Identify which cell holds the provided text, then report its [X, Y] central coordinate. 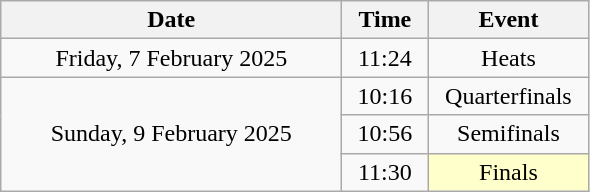
11:24 [385, 58]
Heats [508, 58]
Quarterfinals [508, 96]
11:30 [385, 172]
Finals [508, 172]
Event [508, 20]
Friday, 7 February 2025 [172, 58]
10:16 [385, 96]
Time [385, 20]
10:56 [385, 134]
Sunday, 9 February 2025 [172, 134]
Date [172, 20]
Semifinals [508, 134]
